Capture the cell that displays the provided text and extract its [X, Y] central coordinate. 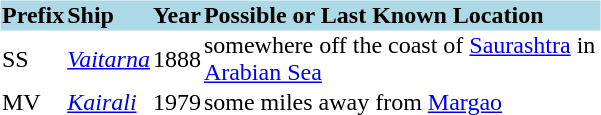
Ship [109, 15]
SS [32, 58]
somewhere off the coast of Saurashtra in Arabian Sea [401, 58]
1888 [176, 58]
Year [176, 15]
Possible or Last Known Location [401, 15]
Prefix [32, 15]
Vaitarna [109, 58]
